Detect which cell encompasses the target text, then output its [X, Y] center coordinate. 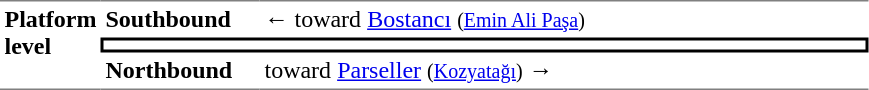
← toward Bostancı (Emin Ali Paşa) [564, 19]
Northbound [180, 71]
toward Parseller (Kozyatağı) → [564, 71]
Southbound [180, 19]
Platform level [50, 45]
